Output the [x, y] coordinate of the center of the cell containing the given text.  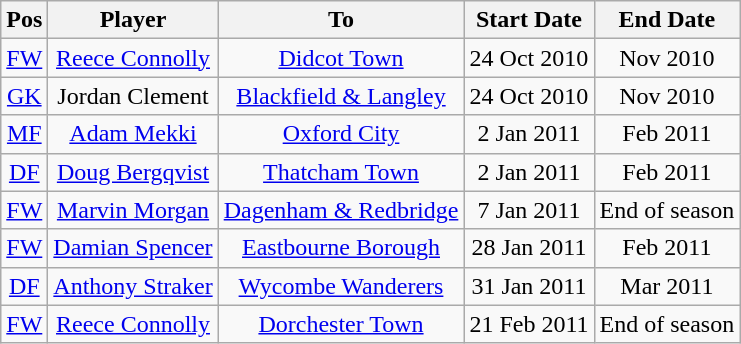
Marvin Morgan [133, 210]
Jordan Clement [133, 96]
Thatcham Town [341, 172]
Dagenham & Redbridge [341, 210]
Damian Spencer [133, 248]
Blackfield & Langley [341, 96]
31 Jan 2011 [529, 286]
Oxford City [341, 134]
Wycombe Wanderers [341, 286]
Start Date [529, 20]
GK [24, 96]
Eastbourne Borough [341, 248]
MF [24, 134]
To [341, 20]
Dorchester Town [341, 324]
Player [133, 20]
Pos [24, 20]
21 Feb 2011 [529, 324]
Didcot Town [341, 58]
End Date [667, 20]
7 Jan 2011 [529, 210]
28 Jan 2011 [529, 248]
Mar 2011 [667, 286]
Doug Bergqvist [133, 172]
Adam Mekki [133, 134]
Anthony Straker [133, 286]
